Return (x, y) of the center of cell containing provided text 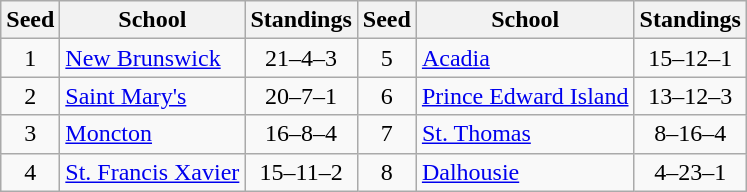
16–8–4 (301, 134)
St. Francis Xavier (152, 172)
Saint Mary's (152, 96)
20–7–1 (301, 96)
3 (30, 134)
4–23–1 (690, 172)
Dalhousie (525, 172)
2 (30, 96)
4 (30, 172)
13–12–3 (690, 96)
15–11–2 (301, 172)
New Brunswick (152, 58)
7 (386, 134)
St. Thomas (525, 134)
8–16–4 (690, 134)
Moncton (152, 134)
Acadia (525, 58)
Prince Edward Island (525, 96)
1 (30, 58)
8 (386, 172)
21–4–3 (301, 58)
6 (386, 96)
15–12–1 (690, 58)
5 (386, 58)
